For the text-containing cell, return its midpoint in [x, y] coordinate format. 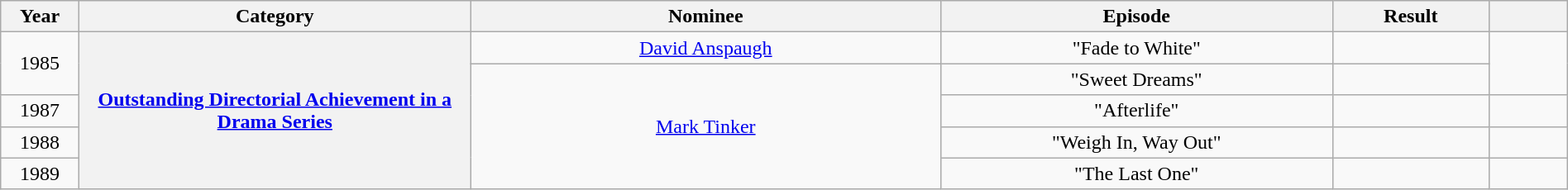
Result [1411, 17]
"The Last One" [1136, 173]
Mark Tinker [705, 126]
"Fade to White" [1136, 48]
1985 [40, 64]
Episode [1136, 17]
Category [275, 17]
Nominee [705, 17]
1989 [40, 173]
"Afterlife" [1136, 111]
"Weigh In, Way Out" [1136, 142]
David Anspaugh [705, 48]
Outstanding Directorial Achievement in a Drama Series [275, 111]
"Sweet Dreams" [1136, 79]
1987 [40, 111]
1988 [40, 142]
Year [40, 17]
